Output the [x, y] coordinate of the center of the cell containing the given text.  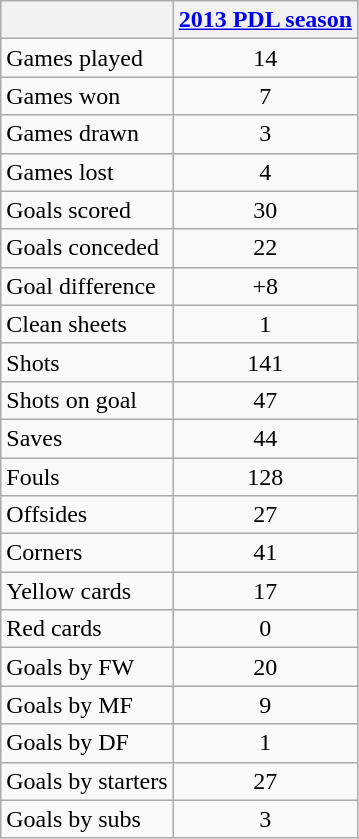
Goals by FW [87, 667]
2013 PDL season [265, 20]
9 [265, 705]
Goal difference [87, 286]
Shots on goal [87, 400]
41 [265, 553]
141 [265, 362]
7 [265, 96]
Clean sheets [87, 324]
14 [265, 58]
Goals by MF [87, 705]
Corners [87, 553]
Goals by subs [87, 819]
4 [265, 172]
0 [265, 629]
Goals by DF [87, 743]
Saves [87, 438]
22 [265, 248]
47 [265, 400]
Games won [87, 96]
Yellow cards [87, 591]
44 [265, 438]
Shots [87, 362]
17 [265, 591]
Games played [87, 58]
Red cards [87, 629]
Goals conceded [87, 248]
+8 [265, 286]
Offsides [87, 515]
30 [265, 210]
Games lost [87, 172]
20 [265, 667]
Goals scored [87, 210]
Games drawn [87, 134]
Fouls [87, 477]
Goals by starters [87, 781]
128 [265, 477]
